Output the (X, Y) coordinate of the center of the cell containing the given text.  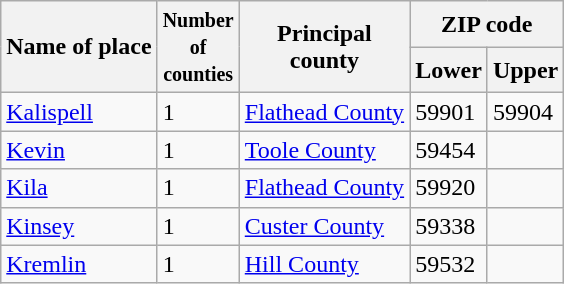
Number ofcounties (198, 47)
59901 (449, 112)
59454 (449, 150)
Kila (79, 188)
Toole County (324, 150)
59904 (525, 112)
ZIP code (487, 24)
59920 (449, 188)
59532 (449, 264)
Principal county (324, 47)
Kevin (79, 150)
Kalispell (79, 112)
Kremlin (79, 264)
Custer County (324, 226)
Kinsey (79, 226)
59338 (449, 226)
Name of place (79, 47)
Lower (449, 70)
Upper (525, 70)
Hill County (324, 264)
